Locate the cell with the specified text and output its [X, Y] center coordinate. 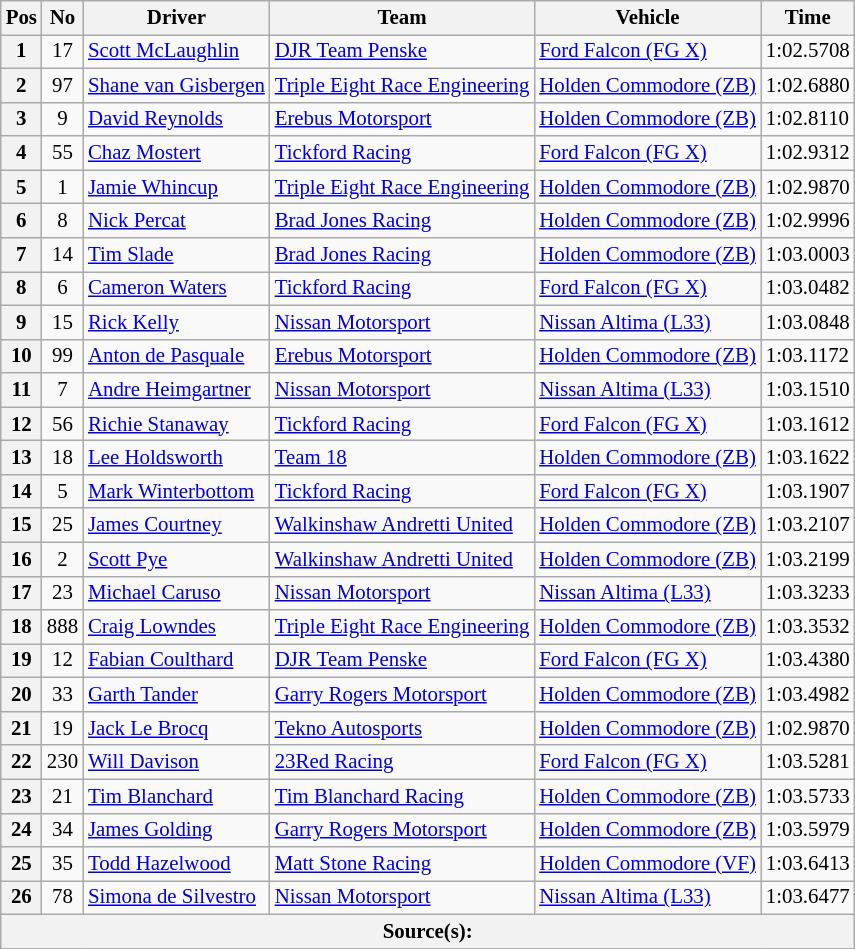
97 [62, 85]
Andre Heimgartner [176, 390]
22 [22, 762]
Vehicle [648, 18]
No [62, 18]
1:03.0003 [808, 255]
Michael Caruso [176, 593]
1:03.6477 [808, 898]
1:03.0482 [808, 288]
4 [22, 153]
10 [22, 356]
James Golding [176, 830]
Holden Commodore (VF) [648, 864]
Tim Slade [176, 255]
1:02.9312 [808, 153]
56 [62, 424]
78 [62, 898]
1:02.9996 [808, 221]
Garth Tander [176, 695]
1:03.4380 [808, 661]
1:03.5733 [808, 796]
Matt Stone Racing [402, 864]
3 [22, 119]
Craig Lowndes [176, 627]
Driver [176, 18]
Tim Blanchard Racing [402, 796]
13 [22, 458]
Team 18 [402, 458]
34 [62, 830]
1:03.6413 [808, 864]
Lee Holdsworth [176, 458]
33 [62, 695]
26 [22, 898]
1:02.6880 [808, 85]
1:03.3233 [808, 593]
Shane van Gisbergen [176, 85]
Team [402, 18]
230 [62, 762]
Tekno Autosports [402, 728]
1:03.1172 [808, 356]
24 [22, 830]
Mark Winterbottom [176, 491]
Nick Percat [176, 221]
1:03.5979 [808, 830]
David Reynolds [176, 119]
Tim Blanchard [176, 796]
23Red Racing [402, 762]
1:02.8110 [808, 119]
1:03.3532 [808, 627]
1:03.5281 [808, 762]
55 [62, 153]
16 [22, 559]
1:03.1612 [808, 424]
Todd Hazelwood [176, 864]
1:02.5708 [808, 51]
99 [62, 356]
1:03.2107 [808, 525]
1:03.2199 [808, 559]
Anton de Pasquale [176, 356]
Richie Stanaway [176, 424]
1:03.4982 [808, 695]
Rick Kelly [176, 322]
35 [62, 864]
20 [22, 695]
Scott Pye [176, 559]
1:03.1622 [808, 458]
James Courtney [176, 525]
Jamie Whincup [176, 187]
11 [22, 390]
Fabian Coulthard [176, 661]
888 [62, 627]
Chaz Mostert [176, 153]
1:03.1510 [808, 390]
Time [808, 18]
Cameron Waters [176, 288]
Pos [22, 18]
Will Davison [176, 762]
Simona de Silvestro [176, 898]
Jack Le Brocq [176, 728]
1:03.1907 [808, 491]
1:03.0848 [808, 322]
Scott McLaughlin [176, 51]
Source(s): [428, 931]
